From the cell containing the given text, extract its center point as (X, Y) coordinate. 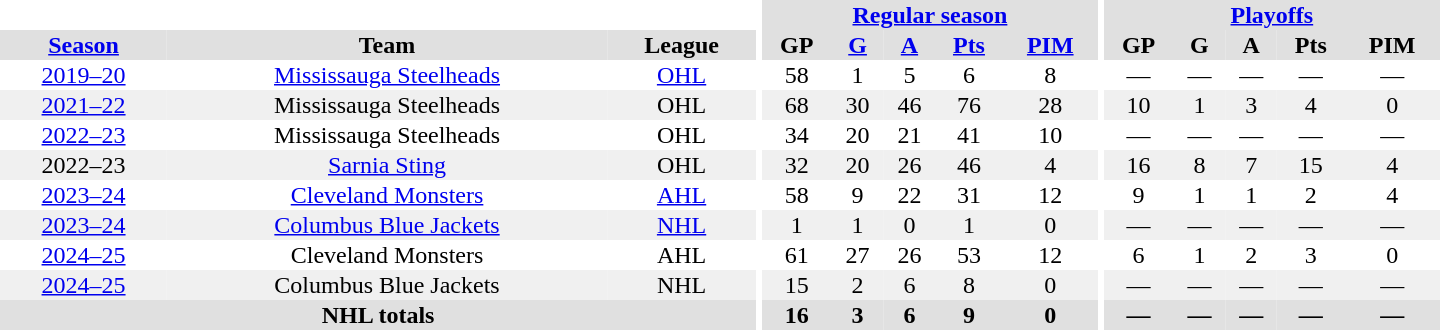
76 (968, 105)
Regular season (930, 15)
7 (1251, 165)
League (682, 45)
5 (910, 75)
Sarnia Sting (387, 165)
NHL totals (378, 315)
68 (797, 105)
41 (968, 135)
Season (84, 45)
2021–22 (84, 105)
21 (910, 135)
61 (797, 255)
30 (858, 105)
22 (910, 195)
31 (968, 195)
2019–20 (84, 75)
53 (968, 255)
28 (1050, 105)
Playoffs (1272, 15)
34 (797, 135)
32 (797, 165)
Team (387, 45)
27 (858, 255)
